For the text-containing cell, return its midpoint in [x, y] coordinate format. 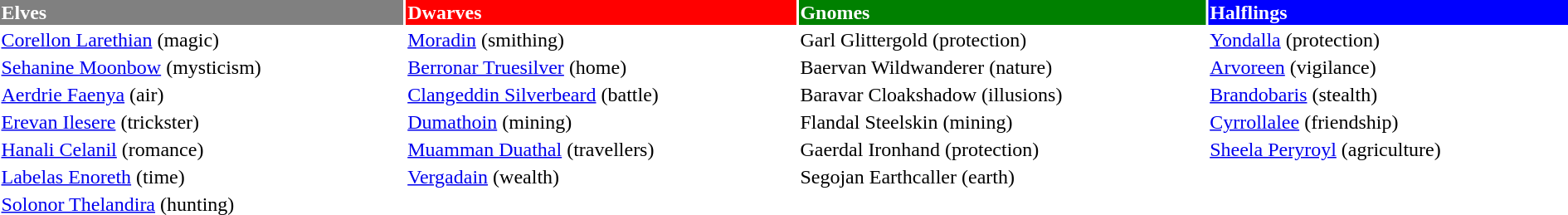
Baravar Cloakshadow (illusions) [1002, 95]
Elves [202, 12]
Clangeddin Silverbeard (battle) [601, 95]
Halflings [1389, 12]
Sheela Peryroyl (agriculture) [1389, 149]
Muamman Duathal (travellers) [601, 149]
Segojan Earthcaller (earth) [1002, 177]
Gaerdal Ironhand (protection) [1002, 149]
Aerdrie Faenya (air) [202, 95]
Brandobaris (stealth) [1389, 95]
Dumathoin (mining) [601, 122]
Flandal Steelskin (mining) [1002, 122]
Moradin (smithing) [601, 40]
Cyrrollalee (friendship) [1389, 122]
Garl Glittergold (protection) [1002, 40]
Arvoreen (vigilance) [1389, 67]
Hanali Celanil (romance) [202, 149]
Berronar Truesilver (home) [601, 67]
Erevan Ilesere (trickster) [202, 122]
Vergadain (wealth) [601, 177]
Labelas Enoreth (time) [202, 177]
Sehanine Moonbow (mysticism) [202, 67]
Yondalla (protection) [1389, 40]
Dwarves [601, 12]
Gnomes [1002, 12]
Corellon Larethian (magic) [202, 40]
Baervan Wildwanderer (nature) [1002, 67]
